Output the [X, Y] coordinate of the center of the cell containing the given text.  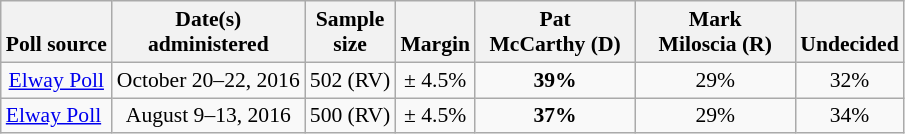
Undecided [849, 32]
Margin [435, 32]
34% [849, 116]
37% [555, 116]
500 (RV) [350, 116]
39% [555, 80]
Poll source [56, 32]
Samplesize [350, 32]
MarkMiloscia (R) [715, 32]
Date(s)administered [208, 32]
502 (RV) [350, 80]
October 20–22, 2016 [208, 80]
PatMcCarthy (D) [555, 32]
August 9–13, 2016 [208, 116]
32% [849, 80]
